Extract the [X, Y] coordinate from the center of the cell holding the provided text.  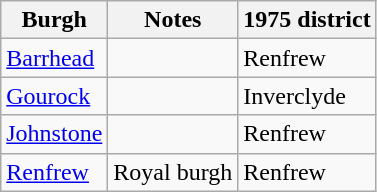
Inverclyde [307, 96]
Notes [173, 20]
Burgh [54, 20]
Johnstone [54, 134]
Royal burgh [173, 172]
Barrhead [54, 58]
Gourock [54, 96]
1975 district [307, 20]
